Determine the [x, y] coordinate at the center of the cell enclosing the given text.  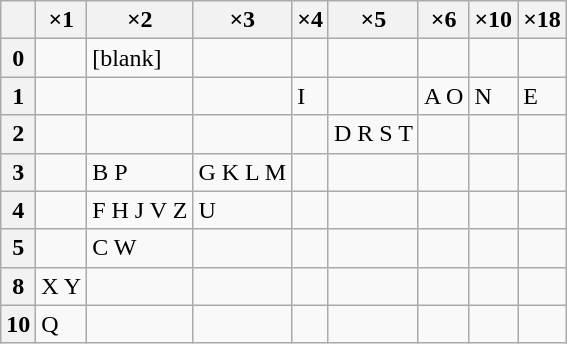
5 [18, 248]
I [310, 96]
A O [443, 96]
×3 [242, 20]
4 [18, 210]
×1 [62, 20]
G K L M [242, 172]
2 [18, 134]
B P [140, 172]
[blank] [140, 58]
C W [140, 248]
×2 [140, 20]
X Y [62, 286]
F H J V Z [140, 210]
1 [18, 96]
D R S T [373, 134]
10 [18, 324]
N [494, 96]
×6 [443, 20]
×10 [494, 20]
×18 [542, 20]
E [542, 96]
×4 [310, 20]
×5 [373, 20]
Q [62, 324]
3 [18, 172]
U [242, 210]
8 [18, 286]
0 [18, 58]
